Identify which cell holds the provided text, then report its (X, Y) central coordinate. 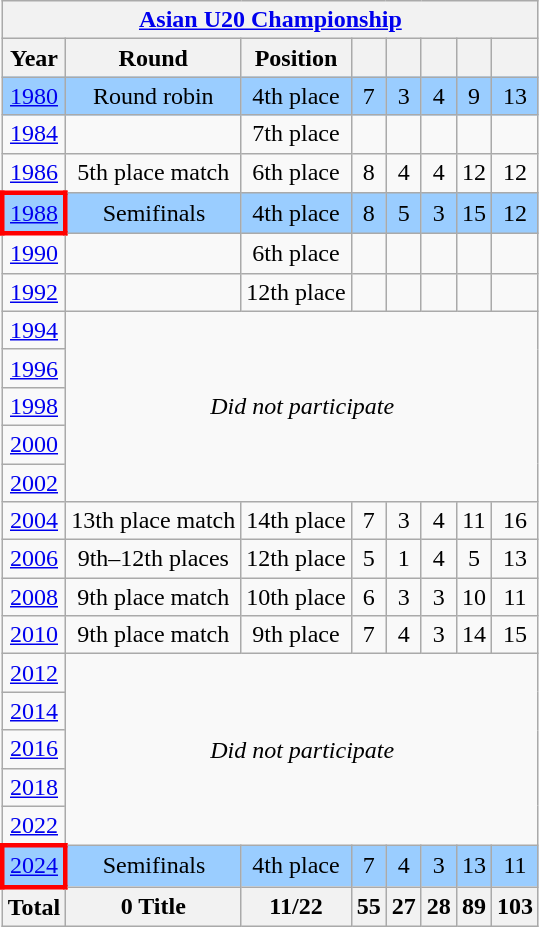
2002 (34, 483)
1996 (34, 368)
27 (404, 907)
Asian U20 Championship (270, 20)
9th–12th places (154, 559)
89 (474, 907)
1988 (34, 214)
14 (474, 635)
10th place (296, 597)
1990 (34, 254)
55 (368, 907)
1980 (34, 96)
103 (514, 907)
0 Title (154, 907)
11/22 (296, 907)
5th place match (154, 173)
Round robin (154, 96)
Position (296, 58)
10 (474, 597)
2000 (34, 444)
2012 (34, 673)
28 (438, 907)
2018 (34, 787)
1994 (34, 330)
2008 (34, 597)
13th place match (154, 521)
2006 (34, 559)
2016 (34, 749)
9th place (296, 635)
2004 (34, 521)
2010 (34, 635)
1992 (34, 292)
2024 (34, 866)
9 (474, 96)
Round (154, 58)
1 (404, 559)
Total (34, 907)
Year (34, 58)
1986 (34, 173)
1998 (34, 406)
1984 (34, 134)
2022 (34, 826)
6 (368, 597)
14th place (296, 521)
16 (514, 521)
2014 (34, 711)
7th place (296, 134)
